From the cell containing the given text, extract its center point as [X, Y] coordinate. 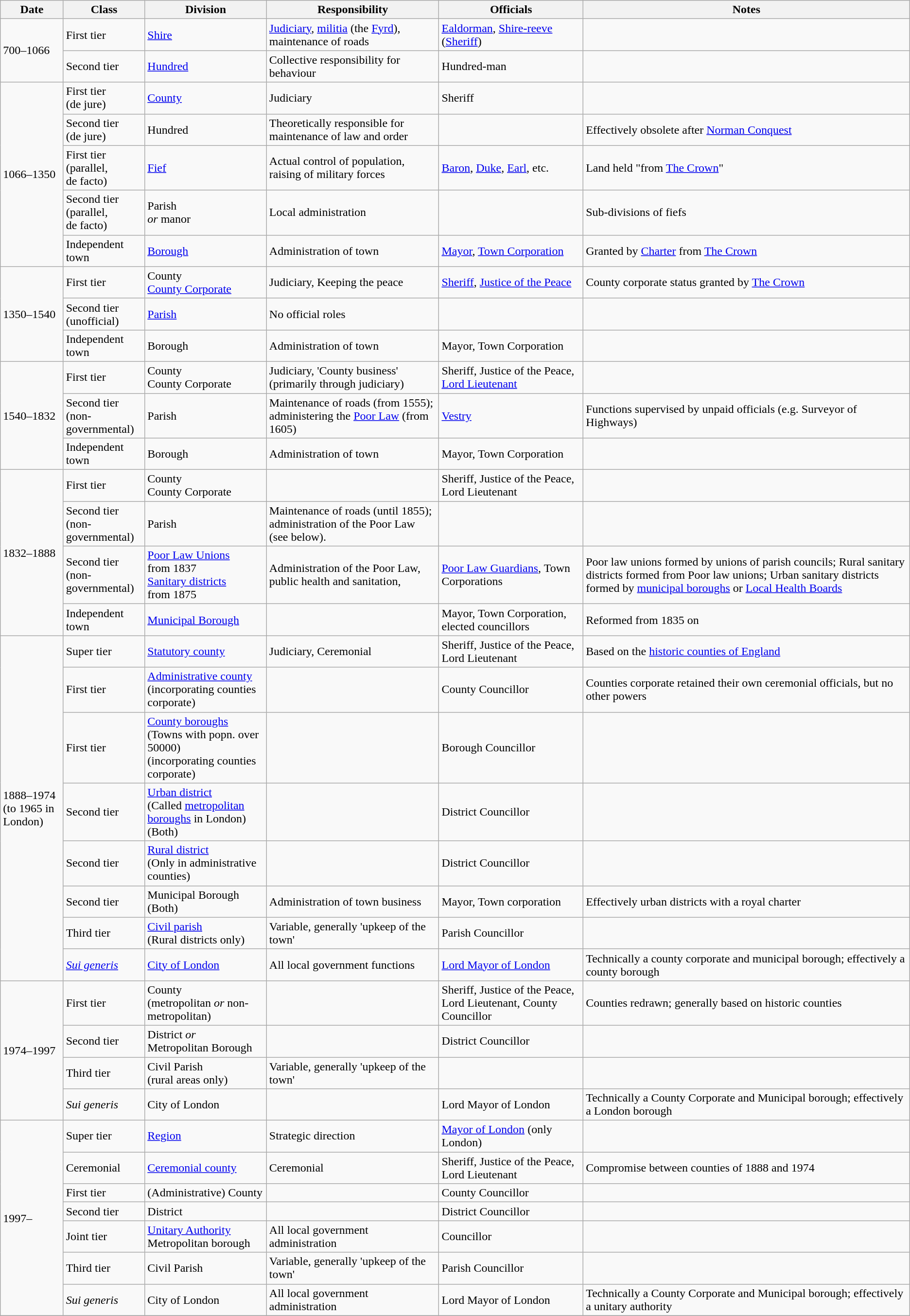
Borough Councillor [511, 747]
1997– [32, 1218]
All local government functions [353, 965]
Reformed from 1835 on [747, 620]
Municipal Borough (Both) [206, 902]
Technically a County Corporate and Municipal borough; effectively a London borough [747, 1105]
Mayor of London (only London) [511, 1136]
Fief [206, 168]
1888–1974 (to 1965 in London) [32, 808]
Sheriff [511, 98]
Administrative county (incorporating counties corporate) [206, 690]
Effectively obsolete after Norman Conquest [747, 129]
Councillor [511, 1236]
(Administrative) County [206, 1193]
Judiciary, 'County business' (primarily through judiciary) [353, 377]
Second tier (unofficial) [104, 314]
700–1066 [32, 51]
1350–1540 [32, 314]
District or Metropolitan Borough [206, 1041]
Judiciary, Keeping the peace [353, 282]
Class [104, 10]
Poor Law Unions from 1837 Sanitary districts from 1875 [206, 575]
1066–1350 [32, 174]
Division [206, 10]
County boroughs (Towns with popn. over 50000) (incorporating counties corporate) [206, 747]
Hundred-man [511, 66]
Sheriff, Justice of the Peace, Lord Lieutenant, County Councillor [511, 1003]
Urban district (Called metropolitan boroughs in London) (Both) [206, 812]
Administration of town business [353, 902]
Sub-divisions of fiefs [747, 213]
Parish or manor [206, 213]
Theoretically responsible for maintenance of law and order [353, 129]
Compromise between counties of 1888 and 1974 [747, 1168]
Strategic direction [353, 1136]
Shire [206, 35]
County (metropolitan or non-metropolitan) [206, 1003]
Maintenance of roads (until 1855); administration of the Poor Law (see below). [353, 524]
First tier (parallel, de facto) [104, 168]
Counties corporate retained their own ceremonial officials, but no other powers [747, 690]
Mayor, Town corporation [511, 902]
Technically a county corporate and municipal borough; effectively a county borough [747, 965]
Sheriff, Justice of the Peace [511, 282]
County [206, 98]
County corporate status granted by The Crown [747, 282]
Mayor, Town Corporation, elected councillors [511, 620]
District [206, 1211]
Local administration [353, 213]
Rural district (Only in administrative counties) [206, 863]
Functions supervised by unpaid officials (e.g. Surveyor of Highways) [747, 415]
Land held "from The Crown" [747, 168]
No official roles [353, 314]
Joint tier [104, 1236]
Judiciary, militia (the Fyrd), maintenance of roads [353, 35]
Second tier (parallel, de facto) [104, 213]
1832–1888 [32, 552]
Judiciary, Ceremonial [353, 652]
Civil Parish [206, 1268]
1540–1832 [32, 415]
Municipal Borough [206, 620]
Notes [747, 10]
Officials [511, 10]
Unitary Authority Metropolitan borough [206, 1236]
Administration of the Poor Law, public health and sanitation, [353, 575]
Responsibility [353, 10]
Collective responsibility for behaviour [353, 66]
First tier (de jure) [104, 98]
Based on the historic counties of England [747, 652]
Actual control of population, raising of military forces [353, 168]
Vestry [511, 415]
1974–1997 [32, 1050]
Technically a County Corporate and Municipal borough; effectively a unitary authority [747, 1299]
Judiciary [353, 98]
Counties redrawn; generally based on historic counties [747, 1003]
Maintenance of roads (from 1555); administering the Poor Law (from 1605) [353, 415]
Effectively urban districts with a royal charter [747, 902]
Ceremonial county [206, 1168]
Statutory county [206, 652]
Baron, Duke, Earl, etc. [511, 168]
Region [206, 1136]
Civil Parish (rural areas only) [206, 1073]
Granted by Charter from The Crown [747, 251]
Civil parish (Rural districts only) [206, 933]
Second tier (de jure) [104, 129]
Poor Law Guardians, Town Corporations [511, 575]
Ealdorman, Shire-reeve (Sheriff) [511, 35]
Date [32, 10]
